From the cell containing the given text, extract its center point as (X, Y) coordinate. 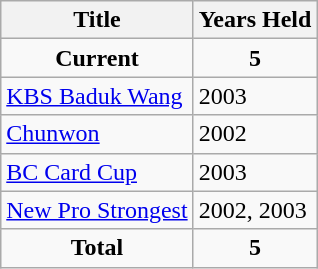
New Pro Strongest (97, 210)
2002 (255, 134)
KBS Baduk Wang (97, 96)
Current (97, 58)
Years Held (255, 20)
Total (97, 248)
2002, 2003 (255, 210)
Title (97, 20)
BC Card Cup (97, 172)
Chunwon (97, 134)
